For the text-containing cell, return its midpoint in [X, Y] coordinate format. 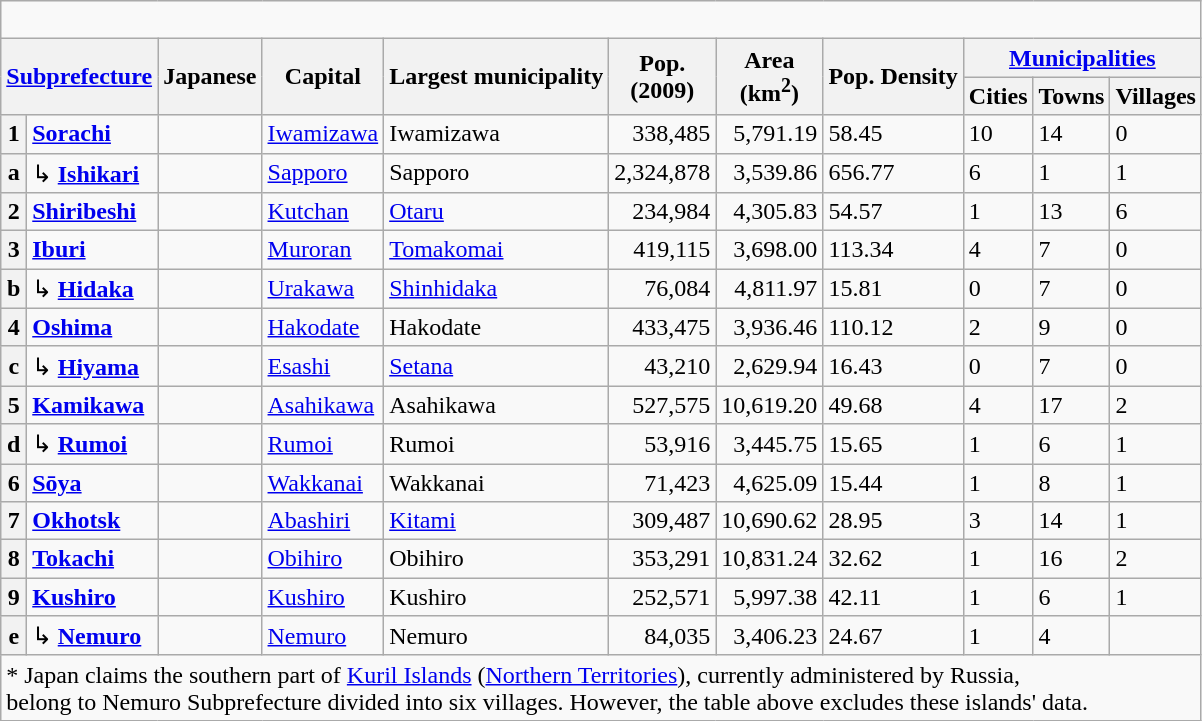
309,487 [662, 521]
2,629.94 [770, 366]
4,811.97 [770, 289]
Abashiri [323, 521]
Sorachi [92, 134]
Kamikawa [92, 405]
Oshima [92, 327]
84,035 [662, 636]
5 [14, 405]
Pop.(2009) [662, 77]
a [14, 173]
5,997.38 [770, 597]
3,539.86 [770, 173]
32.62 [893, 559]
Villages [1156, 96]
3,406.23 [770, 636]
54.57 [893, 212]
252,571 [662, 597]
24.67 [893, 636]
Cities [998, 96]
42.11 [893, 597]
53,916 [662, 444]
Capital [323, 77]
Kitami [496, 521]
Largest municipality [496, 77]
2,324,878 [662, 173]
3,445.75 [770, 444]
16.43 [893, 366]
4,625.09 [770, 483]
Kutchan [323, 212]
17 [1072, 405]
113.34 [893, 250]
b [14, 289]
Towns [1072, 96]
419,115 [662, 250]
Esashi [323, 366]
10,831.24 [770, 559]
43,210 [662, 366]
5,791.19 [770, 134]
Muroran [323, 250]
Setana [496, 366]
10,690.62 [770, 521]
Japanese [210, 77]
↳ Hidaka [92, 289]
Shiribeshi [92, 212]
Sōya [92, 483]
433,475 [662, 327]
338,485 [662, 134]
13 [1072, 212]
10,619.20 [770, 405]
Pop. Density [893, 77]
Tomakomai [496, 250]
e [14, 636]
Shinhidaka [496, 289]
c [14, 366]
4,305.83 [770, 212]
Otaru [496, 212]
15.44 [893, 483]
110.12 [893, 327]
49.68 [893, 405]
Iburi [92, 250]
Subprefecture [80, 77]
Urakawa [323, 289]
d [14, 444]
15.65 [893, 444]
58.45 [893, 134]
3,936.46 [770, 327]
3,698.00 [770, 250]
10 [998, 134]
16 [1072, 559]
353,291 [662, 559]
28.95 [893, 521]
↳ Hiyama [92, 366]
Municipalities [1082, 58]
↳ Rumoi [92, 444]
Okhotsk [92, 521]
↳ Nemuro [92, 636]
↳ Ishikari [92, 173]
656.77 [893, 173]
Tokachi [92, 559]
71,423 [662, 483]
527,575 [662, 405]
15.81 [893, 289]
76,084 [662, 289]
234,984 [662, 212]
Area(km2) [770, 77]
